Output the (x, y) coordinate of the center of the cell containing the given text.  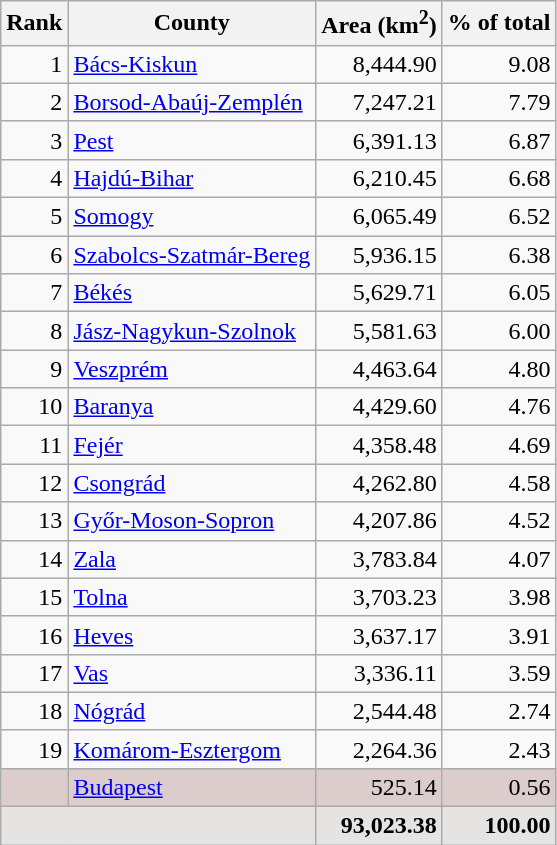
4.76 (499, 407)
6.52 (499, 217)
4,358.48 (380, 445)
6.87 (499, 140)
Somogy (192, 217)
9 (34, 369)
4,429.60 (380, 407)
4,463.64 (380, 369)
8,444.90 (380, 64)
2.74 (499, 711)
6.05 (499, 293)
3.59 (499, 673)
5 (34, 217)
Zala (192, 559)
Hajdú-Bihar (192, 178)
Vas (192, 673)
5,936.15 (380, 255)
Borsod-Abaúj-Zemplén (192, 102)
3,336.11 (380, 673)
5,629.71 (380, 293)
3.91 (499, 635)
2.43 (499, 749)
12 (34, 483)
19 (34, 749)
18 (34, 711)
3,783.84 (380, 559)
6.00 (499, 331)
1 (34, 64)
11 (34, 445)
525.14 (380, 787)
8 (34, 331)
Szabolcs-Szatmár-Bereg (192, 255)
County (192, 24)
7 (34, 293)
Komárom-Esztergom (192, 749)
6 (34, 255)
4,207.86 (380, 521)
Rank (34, 24)
6.38 (499, 255)
Baranya (192, 407)
100.00 (499, 826)
6,065.49 (380, 217)
4.07 (499, 559)
17 (34, 673)
2,264.36 (380, 749)
Area (km2) (380, 24)
Nógrád (192, 711)
15 (34, 597)
4.80 (499, 369)
Csongrád (192, 483)
4,262.80 (380, 483)
3,703.23 (380, 597)
Veszprém (192, 369)
7.79 (499, 102)
13 (34, 521)
9.08 (499, 64)
4.58 (499, 483)
6,210.45 (380, 178)
4.69 (499, 445)
2,544.48 (380, 711)
Heves (192, 635)
6.68 (499, 178)
Tolna (192, 597)
6,391.13 (380, 140)
% of total (499, 24)
3,637.17 (380, 635)
2 (34, 102)
Pest (192, 140)
Budapest (192, 787)
5,581.63 (380, 331)
3.98 (499, 597)
Békés (192, 293)
Győr-Moson-Sopron (192, 521)
Fejér (192, 445)
4.52 (499, 521)
Jász-Nagykun-Szolnok (192, 331)
7,247.21 (380, 102)
3 (34, 140)
16 (34, 635)
4 (34, 178)
Bács-Kiskun (192, 64)
14 (34, 559)
10 (34, 407)
93,023.38 (380, 826)
0.56 (499, 787)
